Pinpoint the cell where the given text exists, returning its [X, Y] midpoint coordinate. 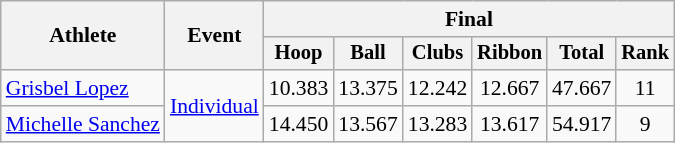
Athlete [83, 36]
47.667 [582, 88]
Michelle Sanchez [83, 124]
Grisbel Lopez [83, 88]
14.450 [298, 124]
Clubs [438, 54]
Ball [368, 54]
11 [645, 88]
10.383 [298, 88]
12.667 [510, 88]
9 [645, 124]
Hoop [298, 54]
12.242 [438, 88]
Ribbon [510, 54]
13.283 [438, 124]
13.567 [368, 124]
Event [214, 36]
54.917 [582, 124]
Final [469, 19]
13.617 [510, 124]
Total [582, 54]
Rank [645, 54]
13.375 [368, 88]
Individual [214, 106]
